Scan for the cell matching the given text and deliver its (X, Y) coordinate at center. 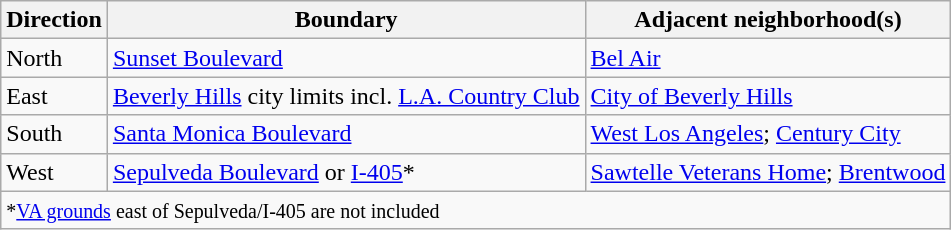
Sawtelle Veterans Home; Brentwood (768, 172)
Sepulveda Boulevard or I-405* (346, 172)
City of Beverly Hills (768, 96)
Beverly Hills city limits incl. L.A. Country Club (346, 96)
*VA grounds east of Sepulveda/I-405 are not included (476, 210)
West Los Angeles; Century City (768, 134)
East (54, 96)
Adjacent neighborhood(s) (768, 20)
Boundary (346, 20)
Direction (54, 20)
Sunset Boulevard (346, 58)
South (54, 134)
West (54, 172)
Bel Air (768, 58)
North (54, 58)
Santa Monica Boulevard (346, 134)
